From the cell containing the given text, extract its center point as [X, Y] coordinate. 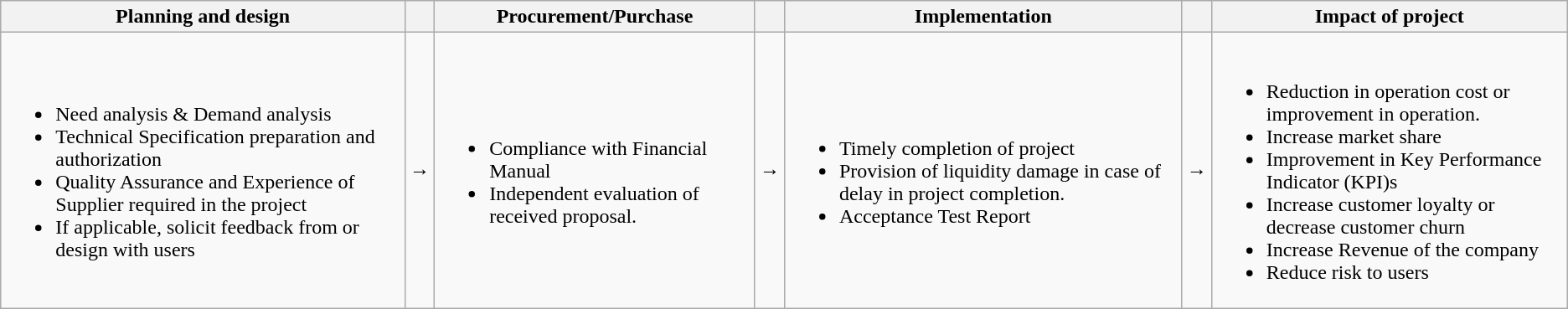
Impact of project [1389, 17]
Planning and design [203, 17]
Timely completion of projectProvision of liquidity damage in case of delay in project completion.Acceptance Test Report [983, 171]
Compliance with Financial ManualIndependent evaluation of received proposal. [595, 171]
Procurement/Purchase [595, 17]
Implementation [983, 17]
